Scan for the cell matching the given text and deliver its (X, Y) coordinate at center. 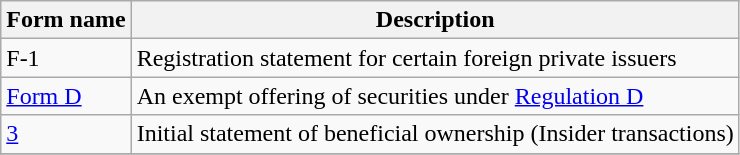
Form name (66, 20)
F-1 (66, 58)
Initial statement of beneficial ownership (Insider transactions) (435, 134)
3 (66, 134)
Registration statement for certain foreign private issuers (435, 58)
Description (435, 20)
An exempt offering of securities under Regulation D (435, 96)
Form D (66, 96)
